For the text-containing cell, return its midpoint in [X, Y] coordinate format. 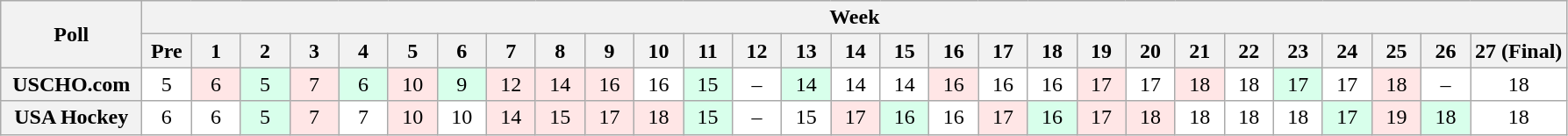
24 [1347, 51]
13 [806, 51]
25 [1396, 51]
8 [560, 51]
4 [363, 51]
2 [265, 51]
USA Hockey [72, 118]
Pre [167, 51]
1 [216, 51]
Poll [72, 34]
26 [1445, 51]
3 [314, 51]
20 [1150, 51]
21 [1199, 51]
USCHO.com [72, 84]
27 (Final) [1519, 51]
22 [1249, 51]
23 [1298, 51]
11 [707, 51]
Week [855, 18]
